For the text-containing cell, return its midpoint in [X, Y] coordinate format. 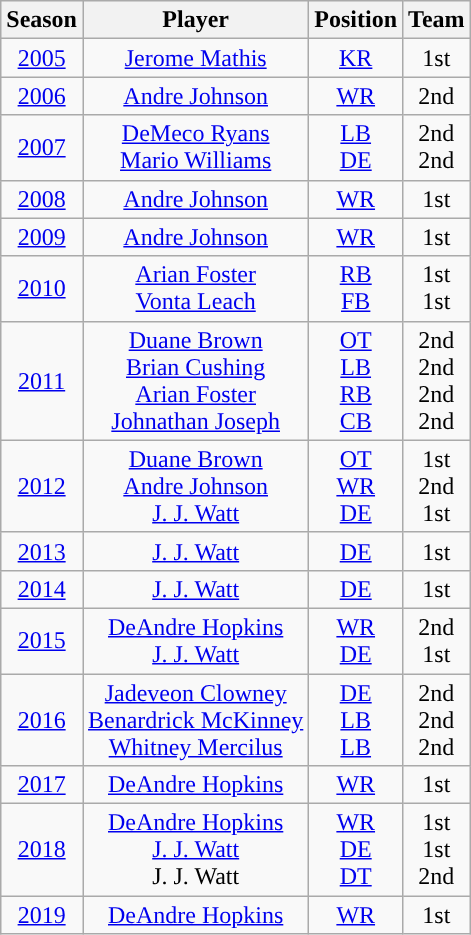
2013 [42, 551]
2016 [42, 720]
2015 [42, 640]
WRDEDT [356, 850]
1st1st2nd [437, 850]
2nd1st [437, 640]
DeMeco RyansMario Williams [195, 148]
WRDE [356, 640]
2009 [42, 237]
Player [195, 20]
Jadeveon ClowneyBenardrick McKinneyWhitney Mercilus [195, 720]
1st1st [437, 288]
1st2nd1st [437, 486]
Position [356, 20]
2012 [42, 486]
2nd2nd [437, 148]
DeAndre HopkinsJ. J. WattJ. J. Watt [195, 850]
LBDE [356, 148]
RBFB [356, 288]
2005 [42, 58]
OTLBRBCB [356, 380]
OTWRDE [356, 486]
2nd2nd2nd2nd [437, 380]
Team [437, 20]
2007 [42, 148]
2018 [42, 850]
2008 [42, 199]
2014 [42, 589]
Arian FosterVonta Leach [195, 288]
Duane BrownAndre JohnsonJ. J. Watt [195, 486]
2nd2nd2nd [437, 720]
2017 [42, 785]
2nd [437, 96]
2011 [42, 380]
Jerome Mathis [195, 58]
Duane BrownBrian CushingArian FosterJohnathan Joseph [195, 380]
DeAndre HopkinsJ. J. Watt [195, 640]
KR [356, 58]
2010 [42, 288]
2006 [42, 96]
2019 [42, 915]
Season [42, 20]
DELBLB [356, 720]
